Extract the (x, y) coordinate from the center of the cell holding the provided text.  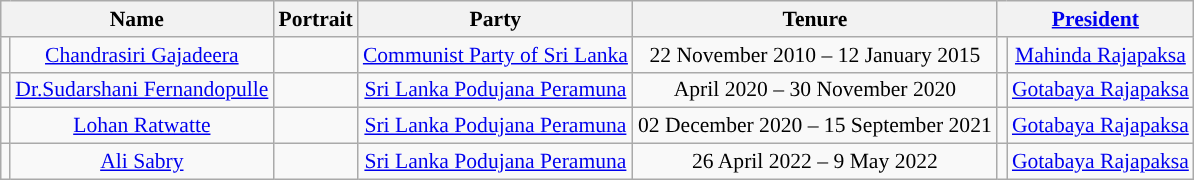
Mahinda Rajapaksa (1100, 55)
Portrait (315, 19)
26 April 2022 – 9 May 2022 (815, 162)
April 2020 – 30 November 2020 (815, 90)
President (1096, 19)
Ali Sabry (142, 162)
Name (136, 19)
Lohan Ratwatte (142, 126)
Communist Party of Sri Lanka (496, 55)
Dr.Sudarshani Fernandopulle (142, 90)
Party (496, 19)
Chandrasiri Gajadeera (142, 55)
02 December 2020 – 15 September 2021 (815, 126)
Tenure (815, 19)
22 November 2010 – 12 January 2015 (815, 55)
